Locate the cell with the specified text and output its [X, Y] center coordinate. 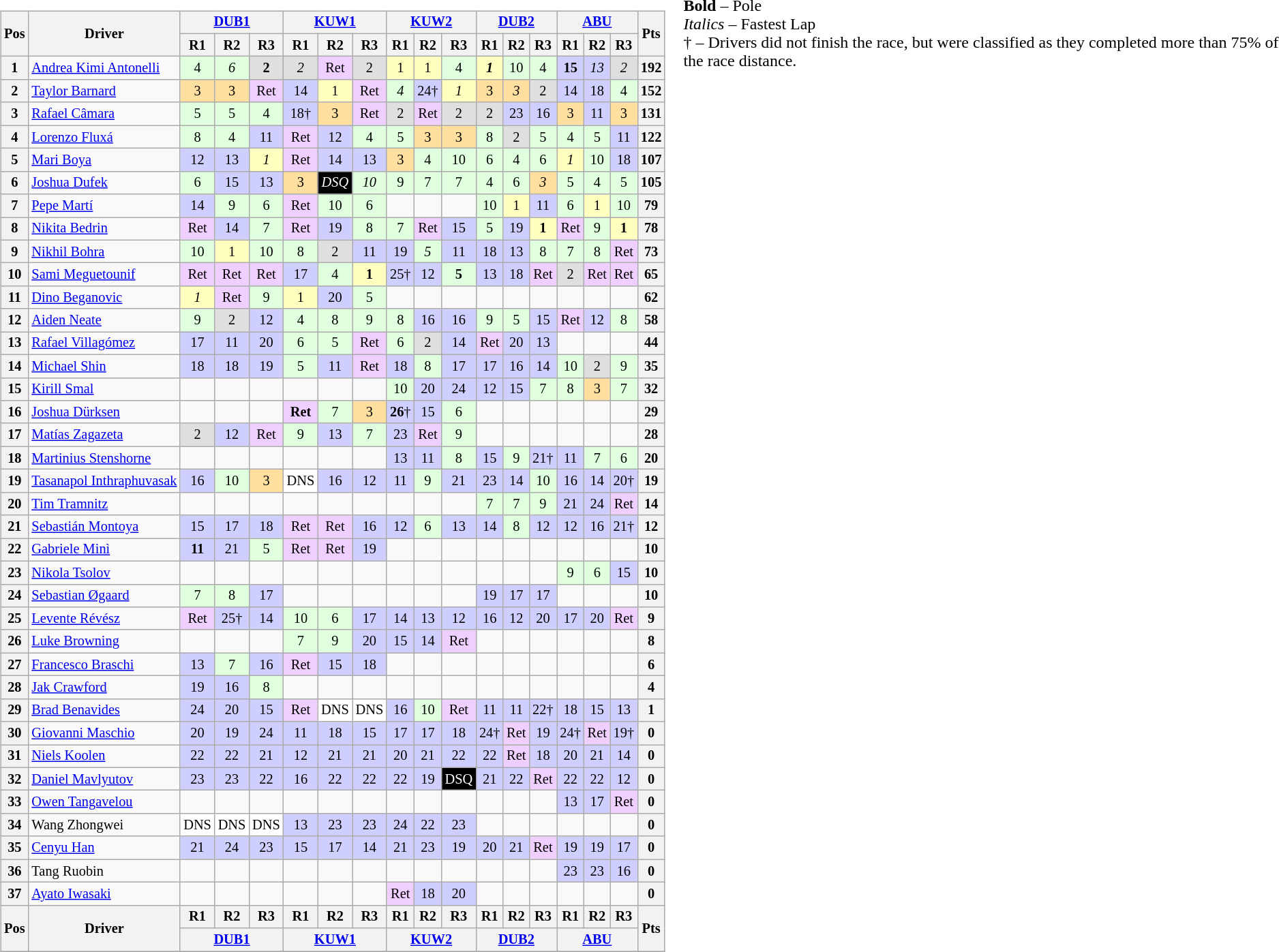
Kirill Smal [104, 389]
Nikola Tsolov [104, 572]
Giovanni Maschio [104, 733]
Joshua Dürksen [104, 412]
Pepe Martí [104, 206]
Tasanapol Inthraphuvasak [104, 481]
Sebastián Montoya [104, 527]
Luke Browning [104, 641]
Andrea Kimi Antonelli [104, 68]
Lorenzo Fluxá [104, 137]
Sebastian Øgaard [104, 596]
Jak Crawford [104, 688]
Cenyu Han [104, 848]
Brad Benavides [104, 710]
Tim Tramnitz [104, 504]
Rafael Villagómez [104, 343]
Martinius Stenshorne [104, 458]
65 [651, 275]
Francesco Braschi [104, 664]
Levente Révész [104, 619]
18† [301, 114]
20† [624, 481]
44 [651, 343]
27 [14, 664]
Sami Meguetounif [104, 275]
Matías Zagazeta [104, 435]
34 [14, 825]
192 [651, 68]
Gabriele Minì [104, 550]
Michael Shin [104, 366]
19† [624, 733]
105 [651, 183]
Owen Tangavelou [104, 802]
25 [14, 619]
107 [651, 160]
Daniel Mavlyutov [104, 779]
33 [14, 802]
Nikita Bedrin [104, 229]
Wang Zhongwei [104, 825]
79 [651, 206]
Aiden Neate [104, 320]
Joshua Dufek [104, 183]
Tang Ruobin [104, 871]
Ayato Iwasaki [104, 894]
131 [651, 114]
30 [14, 733]
58 [651, 320]
122 [651, 137]
73 [651, 251]
Niels Koolen [104, 756]
Dino Beganovic [104, 298]
26† [400, 412]
Mari Boya [104, 160]
37 [14, 894]
78 [651, 229]
62 [651, 298]
Nikhil Bohra [104, 251]
22† [543, 710]
Rafael Câmara [104, 114]
36 [14, 871]
152 [651, 91]
Taylor Barnard [104, 91]
31 [14, 756]
26 [14, 641]
